Find where the given text appears and provide that cell's center as [x, y] coordinate. 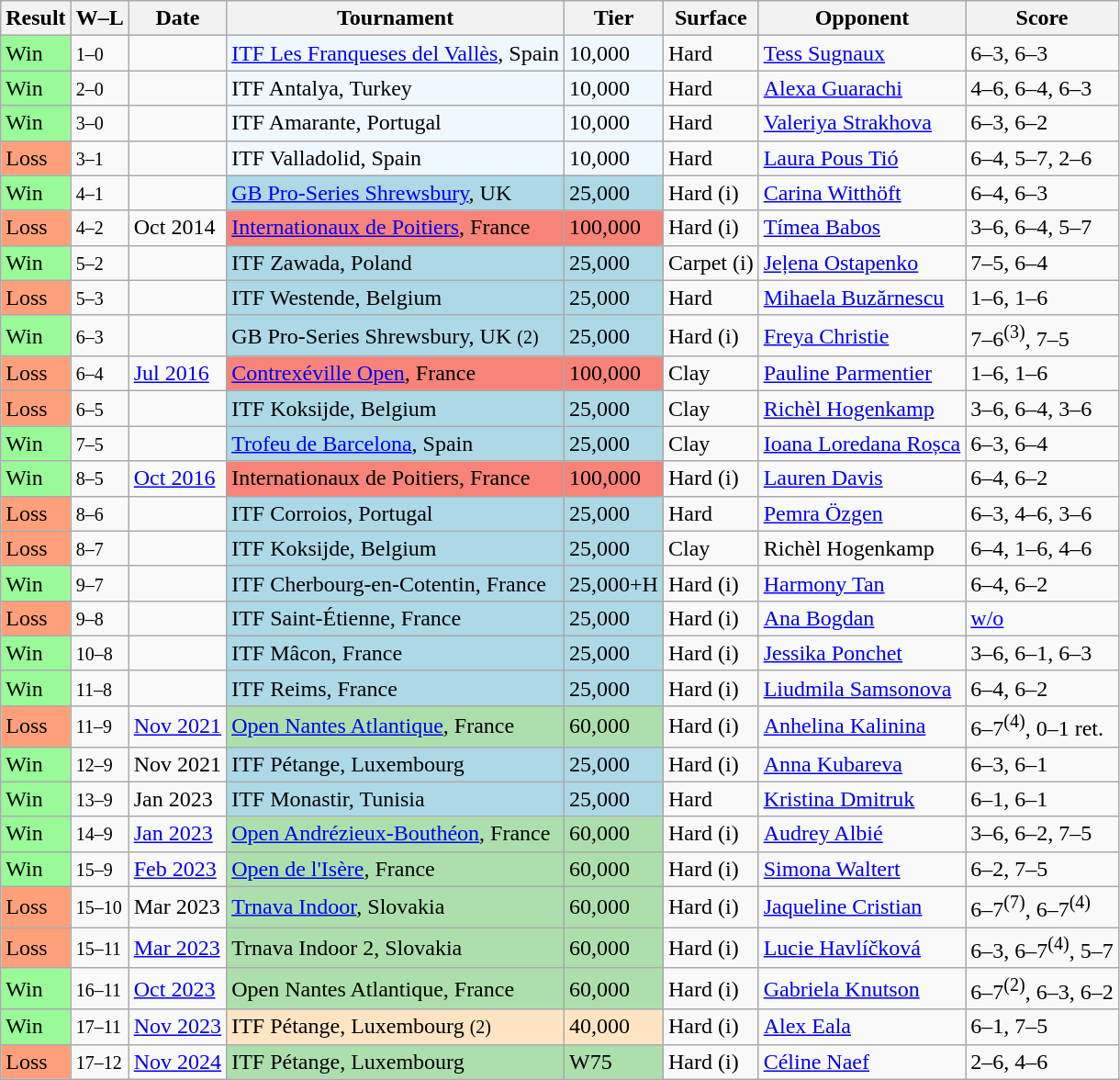
6–7(7), 6–7(4) [1042, 907]
Jeļena Ostapenko [862, 263]
Liudmila Samsonova [862, 688]
2–6, 4–6 [1042, 1062]
6–4, 5–7, 2–6 [1042, 158]
ITF Mâcon, France [396, 653]
9–7 [99, 583]
GB Pro-Series Shrewsbury, UK (2) [396, 336]
16–11 [99, 988]
2–0 [99, 88]
GB Pro-Series Shrewsbury, UK [396, 193]
25,000+H [614, 583]
ITF Zawada, Poland [396, 263]
10–8 [99, 653]
6–1, 6–1 [1042, 799]
Carina Witthöft [862, 193]
Trnava Indoor 2, Slovakia [396, 948]
Surface [711, 18]
11–8 [99, 688]
ITF Amarante, Portugal [396, 123]
ITF Les Franqueses del Vallès, Spain [396, 53]
11–9 [99, 726]
4–2 [99, 228]
Trofeu de Barcelona, Spain [396, 444]
Ana Bogdan [862, 618]
Contrexéville Open, France [396, 374]
3–6, 6–2, 7–5 [1042, 834]
6–5 [99, 409]
5–3 [99, 298]
7–6(3), 7–5 [1042, 336]
ITF Westende, Belgium [396, 298]
W75 [614, 1062]
6–7(2), 6–3, 6–2 [1042, 988]
Jessika Ponchet [862, 653]
8–5 [99, 478]
Open de l'Isère, France [396, 869]
ITF Antalya, Turkey [396, 88]
Tournament [396, 18]
ITF Saint-Étienne, France [396, 618]
Oct 2014 [177, 228]
Jul 2016 [177, 374]
W–L [99, 18]
3–0 [99, 123]
1–0 [99, 53]
Tier [614, 18]
6–3 [99, 336]
Tess Sugnaux [862, 53]
4–6, 6–4, 6–3 [1042, 88]
8–7 [99, 548]
15–10 [99, 907]
4–1 [99, 193]
Pauline Parmentier [862, 374]
3–6, 6–4, 3–6 [1042, 409]
Gabriela Knutson [862, 988]
Trnava Indoor, Slovakia [396, 907]
Alexa Guarachi [862, 88]
ITF Cherbourg-en-Cotentin, France [396, 583]
Feb 2023 [177, 869]
Nov 2024 [177, 1062]
w/o [1042, 618]
Oct 2016 [177, 478]
6–3, 6–2 [1042, 123]
6–3, 6–4 [1042, 444]
Anhelina Kalinina [862, 726]
6–1, 7–5 [1042, 1027]
7–5, 6–4 [1042, 263]
ITF Valladolid, Spain [396, 158]
ITF Corroios, Portugal [396, 513]
6–3, 4–6, 3–6 [1042, 513]
Open Andrézieux-Bouthéon, France [396, 834]
6–4, 6–3 [1042, 193]
Céline Naef [862, 1062]
Date [177, 18]
Simona Waltert [862, 869]
12–9 [99, 764]
6–4 [99, 374]
8–6 [99, 513]
15–11 [99, 948]
7–5 [99, 444]
Harmony Tan [862, 583]
15–9 [99, 869]
Alex Eala [862, 1027]
3–6, 6–4, 5–7 [1042, 228]
3–1 [99, 158]
Opponent [862, 18]
Tímea Babos [862, 228]
Result [36, 18]
6–3, 6–3 [1042, 53]
6–3, 6–1 [1042, 764]
17–12 [99, 1062]
Audrey Albié [862, 834]
14–9 [99, 834]
ITF Pétange, Luxembourg (2) [396, 1027]
Jaqueline Cristian [862, 907]
Freya Christie [862, 336]
ITF Reims, France [396, 688]
Kristina Dmitruk [862, 799]
Lauren Davis [862, 478]
Ioana Loredana Roșca [862, 444]
Valeriya Strakhova [862, 123]
3–6, 6–1, 6–3 [1042, 653]
6–2, 7–5 [1042, 869]
Carpet (i) [711, 263]
Anna Kubareva [862, 764]
Nov 2023 [177, 1027]
Pemra Özgen [862, 513]
Mihaela Buzărnescu [862, 298]
Lucie Havlíčková [862, 948]
13–9 [99, 799]
Oct 2023 [177, 988]
9–8 [99, 618]
6–4, 1–6, 4–6 [1042, 548]
5–2 [99, 263]
Score [1042, 18]
ITF Monastir, Tunisia [396, 799]
Laura Pous Tió [862, 158]
40,000 [614, 1027]
6–7(4), 0–1 ret. [1042, 726]
6–3, 6–7(4), 5–7 [1042, 948]
17–11 [99, 1027]
